For the text-containing cell, return its midpoint in [X, Y] coordinate format. 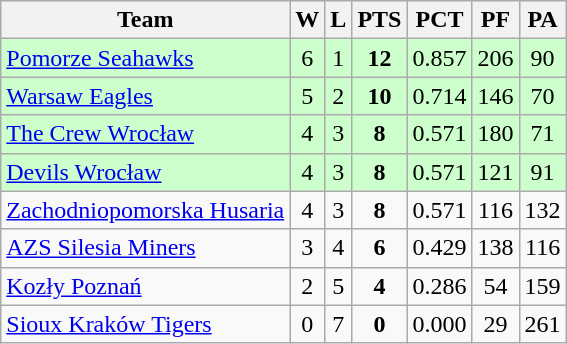
Pomorze Seahawks [146, 58]
71 [542, 134]
1 [338, 58]
90 [542, 58]
PA [542, 20]
0.429 [440, 248]
Devils Wrocław [146, 172]
70 [542, 96]
146 [496, 96]
0.000 [440, 324]
206 [496, 58]
L [338, 20]
180 [496, 134]
91 [542, 172]
The Crew Wrocław [146, 134]
132 [542, 210]
PF [496, 20]
0.714 [440, 96]
7 [338, 324]
PCT [440, 20]
0.286 [440, 286]
138 [496, 248]
Zachodniopomorska Husaria [146, 210]
29 [496, 324]
PTS [380, 20]
121 [496, 172]
261 [542, 324]
AZS Silesia Miners [146, 248]
W [308, 20]
Kozły Poznań [146, 286]
0.857 [440, 58]
10 [380, 96]
Warsaw Eagles [146, 96]
159 [542, 286]
54 [496, 286]
Sioux Kraków Tigers [146, 324]
12 [380, 58]
Team [146, 20]
